Find where the given text appears and provide that cell's center as [X, Y] coordinate. 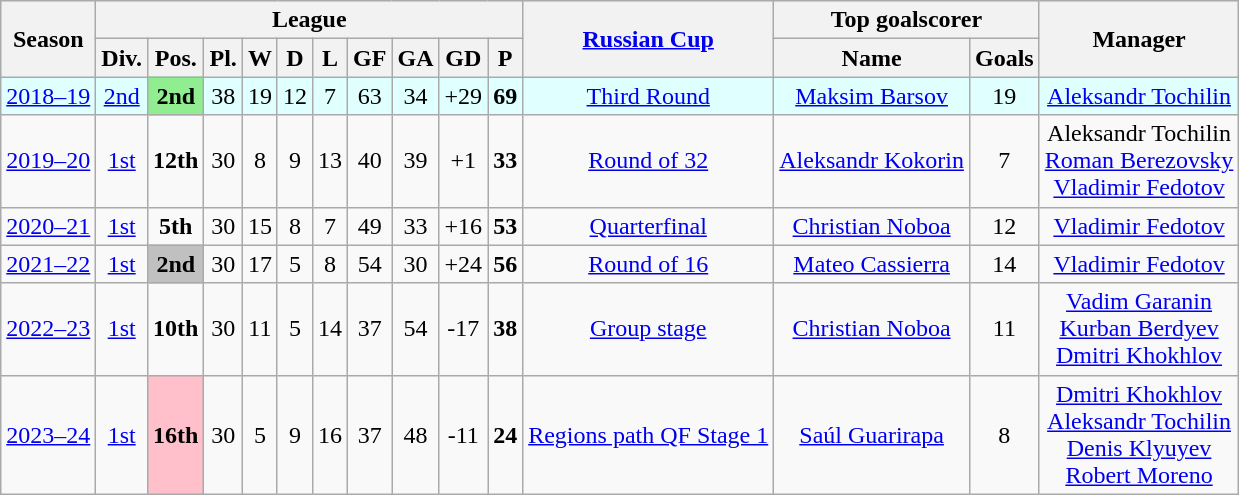
Pl. [223, 58]
Third Round [648, 96]
16 [330, 434]
39 [416, 161]
Aleksandr Tochilin Roman Berezovsky Vladimir Fedotov [1139, 161]
53 [506, 226]
2020–21 [48, 226]
Div. [122, 58]
-17 [464, 329]
Vadim Garanin Kurban Berdyev Dmitri Khokhlov [1139, 329]
Russian Cup [648, 39]
+24 [464, 264]
P [506, 58]
+29 [464, 96]
Group stage [648, 329]
Round of 32 [648, 161]
GD [464, 58]
Dmitri Khokhlov Aleksandr Tochilin Denis Klyuyev Robert Moreno [1139, 434]
Season [48, 39]
10th [176, 329]
Mateo Cassierra [872, 264]
12th [176, 161]
League [310, 20]
2022–23 [48, 329]
Name [872, 58]
L [330, 58]
Top goalscorer [906, 20]
17 [260, 264]
W [260, 58]
Saúl Guarirapa [872, 434]
56 [506, 264]
69 [506, 96]
48 [416, 434]
13 [330, 161]
Goals [1004, 58]
Maksim Barsov [872, 96]
Aleksandr Tochilin [1139, 96]
+16 [464, 226]
63 [370, 96]
16th [176, 434]
GF [370, 58]
15 [260, 226]
24 [506, 434]
D [294, 58]
+1 [464, 161]
-11 [464, 434]
Regions path QF Stage 1 [648, 434]
2023–24 [48, 434]
5th [176, 226]
Quarterfinal [648, 226]
2019–20 [48, 161]
2018–19 [48, 96]
49 [370, 226]
34 [416, 96]
Aleksandr Kokorin [872, 161]
Pos. [176, 58]
GA [416, 58]
40 [370, 161]
2021–22 [48, 264]
Manager [1139, 39]
Round of 16 [648, 264]
